Return the (x, y) coordinate for the center point of the cell that contains the specified text.  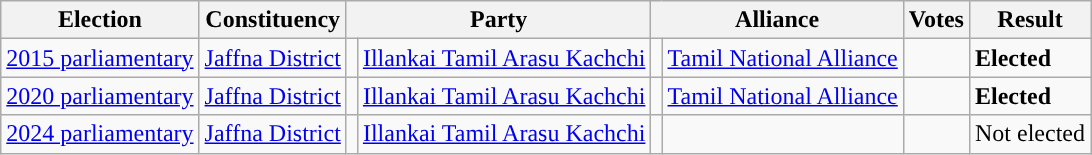
Result (1030, 20)
Constituency (272, 20)
Not elected (1030, 134)
2020 parliamentary (100, 96)
Alliance (777, 20)
Election (100, 20)
2024 parliamentary (100, 134)
Votes (936, 20)
Party (498, 20)
2015 parliamentary (100, 58)
